From the cell containing the given text, extract its center point as [x, y] coordinate. 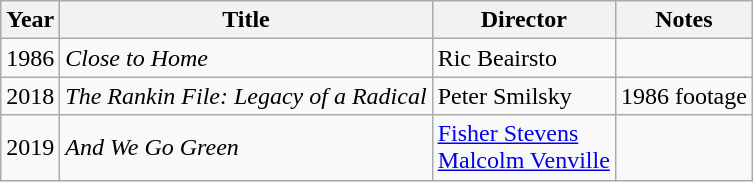
Notes [684, 20]
And We Go Green [246, 148]
Title [246, 20]
Director [524, 20]
Close to Home [246, 58]
1986 [30, 58]
Ric Beairsto [524, 58]
1986 footage [684, 96]
2019 [30, 148]
2018 [30, 96]
Year [30, 20]
The Rankin File: Legacy of a Radical [246, 96]
Fisher StevensMalcolm Venville [524, 148]
Peter Smilsky [524, 96]
